Determine the [X, Y] coordinate at the center of the cell enclosing the given text.  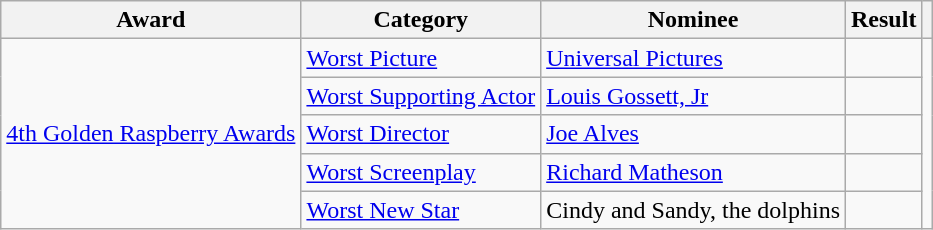
Award [151, 20]
Worst Picture [421, 58]
Result [884, 20]
Worst Director [421, 134]
Worst Screenplay [421, 172]
Category [421, 20]
Louis Gossett, Jr [694, 96]
Cindy and Sandy, the dolphins [694, 210]
Universal Pictures [694, 58]
Worst New Star [421, 210]
Richard Matheson [694, 172]
Joe Alves [694, 134]
4th Golden Raspberry Awards [151, 134]
Worst Supporting Actor [421, 96]
Nominee [694, 20]
